Scan for the cell matching the given text and deliver its [X, Y] coordinate at center. 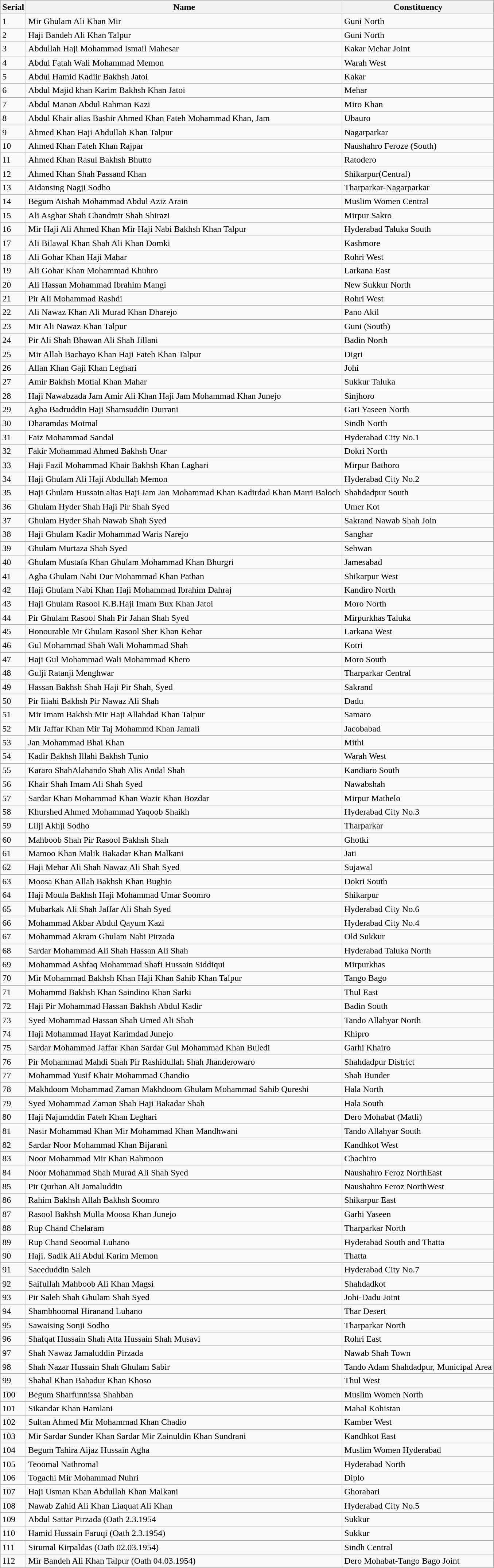
Amir Bakhsh Motial Khan Mahar [184, 382]
Haji Nawabzada Jam Amir Ali Khan Haji Jam Mohammad Khan Junejo [184, 395]
Rohri East [418, 1339]
26 [13, 368]
9 [13, 132]
6 [13, 90]
23 [13, 326]
69 [13, 964]
Mir Allah Bachayo Khan Haji Fateh Khan Talpur [184, 354]
Haji Ghulam Ali Haji Abdullah Memon [184, 479]
89 [13, 1242]
Jacobabad [418, 729]
Ratodero [418, 160]
90 [13, 1256]
65 [13, 909]
Shah Bunder [418, 1076]
Fakir Mohammad Ahmed Bakhsh Unar [184, 451]
Miro Khan [418, 104]
Tando Allahyar North [418, 1020]
Garhi Yaseen [418, 1214]
Kashmore [418, 243]
Sindh Central [418, 1547]
Haji. Sadik Ali Abdul Karim Memon [184, 1256]
16 [13, 229]
53 [13, 742]
Kadir Bakhsh Illahi Bakhsh Tunio [184, 756]
Ghulam Mustafa Khan Ghulam Mohammad Khan Bhurgri [184, 562]
Dero Mohabat-Tango Bago Joint [418, 1561]
Shah Nazar Hussain Shah Ghulam Sabir [184, 1367]
Faiz Mohammad Sandal [184, 437]
3 [13, 49]
Agha Badruddin Haji Shamsuddin Durrani [184, 410]
Dokri South [418, 881]
8 [13, 118]
Sikandar Khan Hamlani [184, 1408]
37 [13, 520]
Abdul Khair alias Bashir Ahmed Khan Fateh Mohammad Khan, Jam [184, 118]
Ali Asghar Shah Chandmir Shah Shirazi [184, 215]
13 [13, 188]
25 [13, 354]
46 [13, 645]
Nawab Shah Town [418, 1353]
86 [13, 1200]
Kandhkot West [418, 1145]
39 [13, 548]
Hamid Hussain Faruqi (Oath 2.3.1954) [184, 1533]
Naushahro Feroz NorthEast [418, 1173]
Samaro [418, 715]
111 [13, 1547]
32 [13, 451]
Pir Ali Mohammad Rashdi [184, 299]
Muslim Women North [418, 1395]
Haji Bandeh Ali Khan Talpur [184, 35]
Abdul Hamid Kadiir Bakhsh Jatoi [184, 77]
Hyderabad South and Thatta [418, 1242]
107 [13, 1491]
Chachiro [418, 1159]
Johi [418, 368]
44 [13, 618]
Hyderabad City No.5 [418, 1506]
17 [13, 243]
74 [13, 1034]
96 [13, 1339]
Sawaising Sonji Sodho [184, 1325]
Old Sukkur [418, 937]
Kandhkot East [418, 1436]
62 [13, 867]
Mirpur Bathoro [418, 465]
Teoomal Nathromal [184, 1464]
Diplo [418, 1478]
Sukkur Taluka [418, 382]
71 [13, 992]
Gul Mohammad Shah Wali Mohammad Shah [184, 645]
Mohammad Ashfaq Mohammad Shafi Hussain Siddiqui [184, 964]
Ali Hassan Mohammad Ibrahim Mangi [184, 285]
Sardar Khan Mohammad Khan Wazir Khan Bozdar [184, 798]
Dharamdas Motmal [184, 424]
34 [13, 479]
New Sukkur North [418, 285]
Hyderabad City No.6 [418, 909]
70 [13, 978]
Haji Ghulam Kadir Mohammad Waris Narejo [184, 534]
Shahdadpur South [418, 493]
Sujawal [418, 867]
Mir Jaffar Khan Mir Taj Mohammd Khan Jamali [184, 729]
Haji Ghulam Rasool K.B.Haji Imam Bux Khan Jatoi [184, 604]
Pir Iiiahi Bakhsh Pir Nawaz Ali Shah [184, 701]
Abdullah Haji Mohammad Ismail Mahesar [184, 49]
Ali Nawaz Khan Ali Murad Khan Dharejo [184, 312]
Shah Nawaz Jamaluddin Pirzada [184, 1353]
Hyderabad North [418, 1464]
38 [13, 534]
Noor Mohammad Mir Khan Rahmoon [184, 1159]
Allan Khan Gaji Khan Leghari [184, 368]
2 [13, 35]
18 [13, 257]
100 [13, 1395]
Name [184, 7]
Agha Ghulam Nabi Dur Mohammad Khan Pathan [184, 576]
22 [13, 312]
Mubarkak Ali Shah Jaffar Ali Shah Syed [184, 909]
Makhdoom Mohammad Zaman Makhdoom Ghulam Mohammad Sahib Qureshi [184, 1089]
11 [13, 160]
Moro South [418, 659]
61 [13, 854]
77 [13, 1076]
73 [13, 1020]
Nasir Mohammad Khan Mir Mohammad Khan Mandhwani [184, 1131]
67 [13, 937]
Mirpurkhas [418, 964]
19 [13, 271]
Dokri North [418, 451]
Shikarpur(Central) [418, 174]
Haji Moula Bakhsh Haji Mohammad Umar Soomro [184, 895]
Pano Akil [418, 312]
Sakrand [418, 687]
21 [13, 299]
Thatta [418, 1256]
Kararo ShahAlahando Shah Alis Andal Shah [184, 770]
27 [13, 382]
Ghorabari [418, 1491]
Hyderabad City No.4 [418, 923]
84 [13, 1173]
50 [13, 701]
Honourable Mr Ghulam Rasool Sher Khan Kehar [184, 632]
Mir Bandeh Ali Khan Talpur (Oath 04.03.1954) [184, 1561]
Mohammd Bakhsh Khan Saindino Khan Sarki [184, 992]
81 [13, 1131]
Kandiaro South [418, 770]
55 [13, 770]
42 [13, 590]
48 [13, 673]
110 [13, 1533]
Naushahro Feroze (South) [418, 146]
Pir Mohammad Mahdi Shah Pir Rashidullah Shah Jhanderowaro [184, 1062]
108 [13, 1506]
Tharparkar-Nagarparkar [418, 188]
Mir Haji Ali Ahmed Khan Mir Haji Nabi Bakhsh Khan Talpur [184, 229]
Togachi Mir Mohammad Nuhri [184, 1478]
Dero Mohabat (Matli) [418, 1117]
Shafqat Hussain Shah Atta Hussain Shah Musavi [184, 1339]
83 [13, 1159]
95 [13, 1325]
Haji Najumddin Fateh Khan Leghari [184, 1117]
Garhi Khairo [418, 1048]
97 [13, 1353]
40 [13, 562]
Kamber West [418, 1422]
Jan Mohammad Bhai Khan [184, 742]
Hyderabad City No.2 [418, 479]
Ghotki [418, 839]
Muslim Women Hyderabad [418, 1450]
76 [13, 1062]
75 [13, 1048]
Ali Gohar Khan Haji Mahar [184, 257]
Digri [418, 354]
Shahdadpur District [418, 1062]
Ghulam Murtaza Shah Syed [184, 548]
Ahmed Khan Rasul Bakhsh Bhutto [184, 160]
Gulji Ratanji Menghwar [184, 673]
Noor Mohammad Shah Murad Ali Shah Syed [184, 1173]
Ali Bilawal Khan Shah Ali Khan Domki [184, 243]
Ubauro [418, 118]
Shikarpur East [418, 1200]
Mir Ali Nawaz Khan Talpur [184, 326]
49 [13, 687]
Umer Kot [418, 507]
Abdul Majid khan Karim Bakhsh Khan Jatoi [184, 90]
Hyderabad Taluka North [418, 951]
Nagarparkar [418, 132]
Nawabshah [418, 784]
93 [13, 1298]
98 [13, 1367]
Pir Ali Shah Bhawan Ali Shah Jillani [184, 340]
Gari Yaseen North [418, 410]
Shikarpur West [418, 576]
Haji Ghulam Nabi Khan Haji Mohammad Ibrahim Dahraj [184, 590]
85 [13, 1186]
24 [13, 340]
Mahal Kohistan [418, 1408]
Mithi [418, 742]
Ghulam Hyder Shah Haji Pir Shah Syed [184, 507]
Aidansing Nagji Sodho [184, 188]
47 [13, 659]
Hyderabad Taluka South [418, 229]
56 [13, 784]
80 [13, 1117]
Sinjhoro [418, 395]
Haji Gul Mohammad Wali Mohammad Khero [184, 659]
Jamesabad [418, 562]
Moosa Khan Allah Bakhsh Khan Bughio [184, 881]
Shahal Khan Bahadur Khan Khoso [184, 1381]
43 [13, 604]
1 [13, 21]
Sirumal Kirpaldas (Oath 02.03.1954) [184, 1547]
Sardar Noor Mohammad Khan Bijarani [184, 1145]
Shambhoomal Hiranand Luhano [184, 1311]
Naushahro Feroz NorthWest [418, 1186]
Ali Gohar Khan Mohammad Khuhro [184, 271]
88 [13, 1228]
Rasool Bakhsh Mulla Moosa Khan Junejo [184, 1214]
64 [13, 895]
Ahmed Khan Fateh Khan Rajpar [184, 146]
112 [13, 1561]
87 [13, 1214]
Thul West [418, 1381]
Tharparkar Central [418, 673]
104 [13, 1450]
Mir Ghulam Ali Khan Mir [184, 21]
Sehwan [418, 548]
Hyderabad City No.3 [418, 812]
92 [13, 1283]
Abdul Fatah Wali Mohammad Memon [184, 63]
Pir Ghulam Rasool Shah Pir Jahan Shah Syed [184, 618]
Tando Allahyar South [418, 1131]
36 [13, 507]
20 [13, 285]
Larkana West [418, 632]
Ahmed Khan Haji Abdullah Khan Talpur [184, 132]
14 [13, 202]
10 [13, 146]
Haji Fazil Mohammad Khair Bakhsh Khan Laghari [184, 465]
102 [13, 1422]
63 [13, 881]
29 [13, 410]
Mehar [418, 90]
Kakar Mehar Joint [418, 49]
Sakrand Nawab Shah Join [418, 520]
Mir Imam Bakhsh Mir Haji Allahdad Khan Talpur [184, 715]
Ghulam Hyder Shah Nawab Shah Syed [184, 520]
Mahboob Shah Pir Rasool Bakhsh Shah [184, 839]
Begum Sharfunnissa Shahban [184, 1395]
109 [13, 1520]
Sardar Mohammad Ali Shah Hassan Ali Shah [184, 951]
Pir Saleh Shah Ghulam Shah Syed [184, 1298]
99 [13, 1381]
Larkana East [418, 271]
Hala North [418, 1089]
101 [13, 1408]
Pir Qurban Ali Jamaluddin [184, 1186]
Kakar [418, 77]
30 [13, 424]
60 [13, 839]
Mirpur Sakro [418, 215]
Mohammad Akbar Abdul Qayum Kazi [184, 923]
Moro North [418, 604]
Hyderabad City No.1 [418, 437]
Lilji Akhji Sodho [184, 826]
68 [13, 951]
94 [13, 1311]
Constituency [418, 7]
45 [13, 632]
Kotri [418, 645]
Muslim Women Central [418, 202]
5 [13, 77]
Hala South [418, 1103]
Kandiro North [418, 590]
Mamoo Khan Malik Bakadar Khan Malkani [184, 854]
82 [13, 1145]
Nawab Zahid Ali Khan Liaquat Ali Khan [184, 1506]
Sindh North [418, 424]
28 [13, 395]
59 [13, 826]
Johi-Dadu Joint [418, 1298]
Saeeduddin Saleh [184, 1269]
Guni (South) [418, 326]
Thul East [418, 992]
Mir Sardar Sunder Khan Sardar Mir Zainuldin Khan Sundrani [184, 1436]
Mohammad Akram Ghulam Nabi Pirzada [184, 937]
Mirpur Mathelo [418, 798]
Hassan Bakhsh Shah Haji Pir Shah, Syed [184, 687]
Haji Mehar Ali Shah Nawaz Ali Shah Syed [184, 867]
91 [13, 1269]
Hyderabad City No.7 [418, 1269]
Sultan Ahmed Mir Mohammad Khan Chadio [184, 1422]
41 [13, 576]
Mirpurkhas Taluka [418, 618]
Tando Adam Shahdadpur, Municipal Area [418, 1367]
33 [13, 465]
Shikarpur [418, 895]
Saifullah Mahboob Ali Khan Magsi [184, 1283]
78 [13, 1089]
Haji Ghulam Hussain alias Haji Jam Jan Mohammad Khan Kadirdad Khan Marri Baloch [184, 493]
Rup Chand Seoomal Luhano [184, 1242]
Tharparkar [418, 826]
7 [13, 104]
Syed Mohammad Zaman Shah Haji Bakadar Shah [184, 1103]
103 [13, 1436]
54 [13, 756]
Haji Pir Mohammad Hassan Bakhsh Abdul Kadir [184, 1006]
Begum Tahira Aijaz Hussain Agha [184, 1450]
31 [13, 437]
58 [13, 812]
Ahmed Khan Shah Passand Khan [184, 174]
106 [13, 1478]
51 [13, 715]
Khipro [418, 1034]
72 [13, 1006]
Begum Aishah Mohammad Abdul Aziz Arain [184, 202]
Syed Mohammad Hassan Shah Umed Ali Shah [184, 1020]
Mohammad Yusif Khair Mohammad Chandio [184, 1076]
Tango Bago [418, 978]
Haji Usman Khan Abdullah Khan Malkani [184, 1491]
12 [13, 174]
Khurshed Ahmed Mohammad Yaqoob Shaikh [184, 812]
Serial [13, 7]
Badin South [418, 1006]
Rup Chand Chelaram [184, 1228]
Dadu [418, 701]
52 [13, 729]
35 [13, 493]
Khair Shah Imam Ali Shah Syed [184, 784]
Sanghar [418, 534]
Badin North [418, 340]
Abdul Sattar Pirzada (Oath 2.3.1954 [184, 1520]
Mir Mohammad Bakhsh Khan Haji Khan Sahib Khan Talpur [184, 978]
Shahdadkot [418, 1283]
Rahim Bakhsh Allah Bakhsh Soomro [184, 1200]
Sardar Mohammad Jaffar Khan Sardar Gul Mohammad Khan Buledi [184, 1048]
Abdul Manan Abdul Rahman Kazi [184, 104]
105 [13, 1464]
57 [13, 798]
Thar Desert [418, 1311]
66 [13, 923]
15 [13, 215]
Haji Mohammad Hayat Karimdad Junejo [184, 1034]
Jati [418, 854]
79 [13, 1103]
4 [13, 63]
